Find where the given text appears and provide that cell's center as (x, y) coordinate. 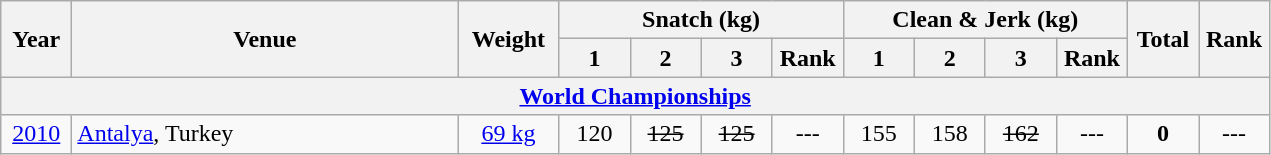
120 (594, 134)
Venue (265, 39)
Weight (508, 39)
Total (1162, 39)
2010 (36, 134)
Antalya, Turkey (265, 134)
World Championships (636, 96)
Clean & Jerk (kg) (985, 20)
Year (36, 39)
158 (950, 134)
Snatch (kg) (701, 20)
0 (1162, 134)
69 kg (508, 134)
155 (878, 134)
162 (1020, 134)
